Identify which cell holds the provided text, then report its (x, y) central coordinate. 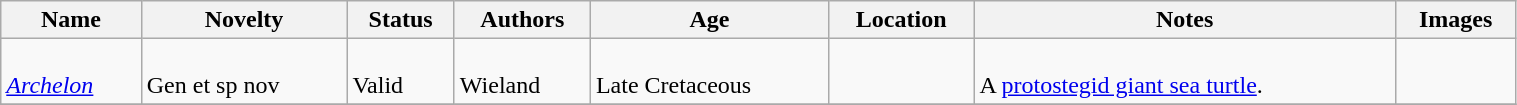
Status (400, 20)
Location (901, 20)
Novelty (244, 20)
Late Cretaceous (709, 72)
Images (1456, 20)
Authors (522, 20)
Wieland (522, 72)
A protostegid giant sea turtle. (1184, 72)
Gen et sp nov (244, 72)
Notes (1184, 20)
Age (709, 20)
Archelon (71, 72)
Name (71, 20)
Valid (400, 72)
